Output the (X, Y) coordinate of the center of the cell containing the given text.  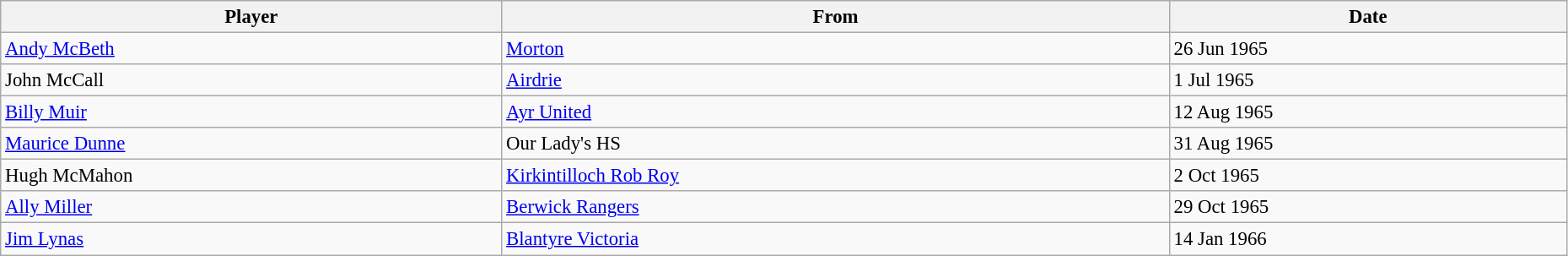
Airdrie (835, 80)
14 Jan 1966 (1368, 239)
From (835, 17)
Kirkintilloch Rob Roy (835, 176)
2 Oct 1965 (1368, 176)
26 Jun 1965 (1368, 49)
31 Aug 1965 (1368, 144)
Date (1368, 17)
Maurice Dunne (251, 144)
12 Aug 1965 (1368, 112)
Player (251, 17)
Blantyre Victoria (835, 239)
1 Jul 1965 (1368, 80)
Jim Lynas (251, 239)
Ayr United (835, 112)
Berwick Rangers (835, 207)
John McCall (251, 80)
Billy Muir (251, 112)
Hugh McMahon (251, 176)
Our Lady's HS (835, 144)
Ally Miller (251, 207)
Andy McBeth (251, 49)
Morton (835, 49)
29 Oct 1965 (1368, 207)
